Determine the [x, y] coordinate at the center of the cell enclosing the given text.  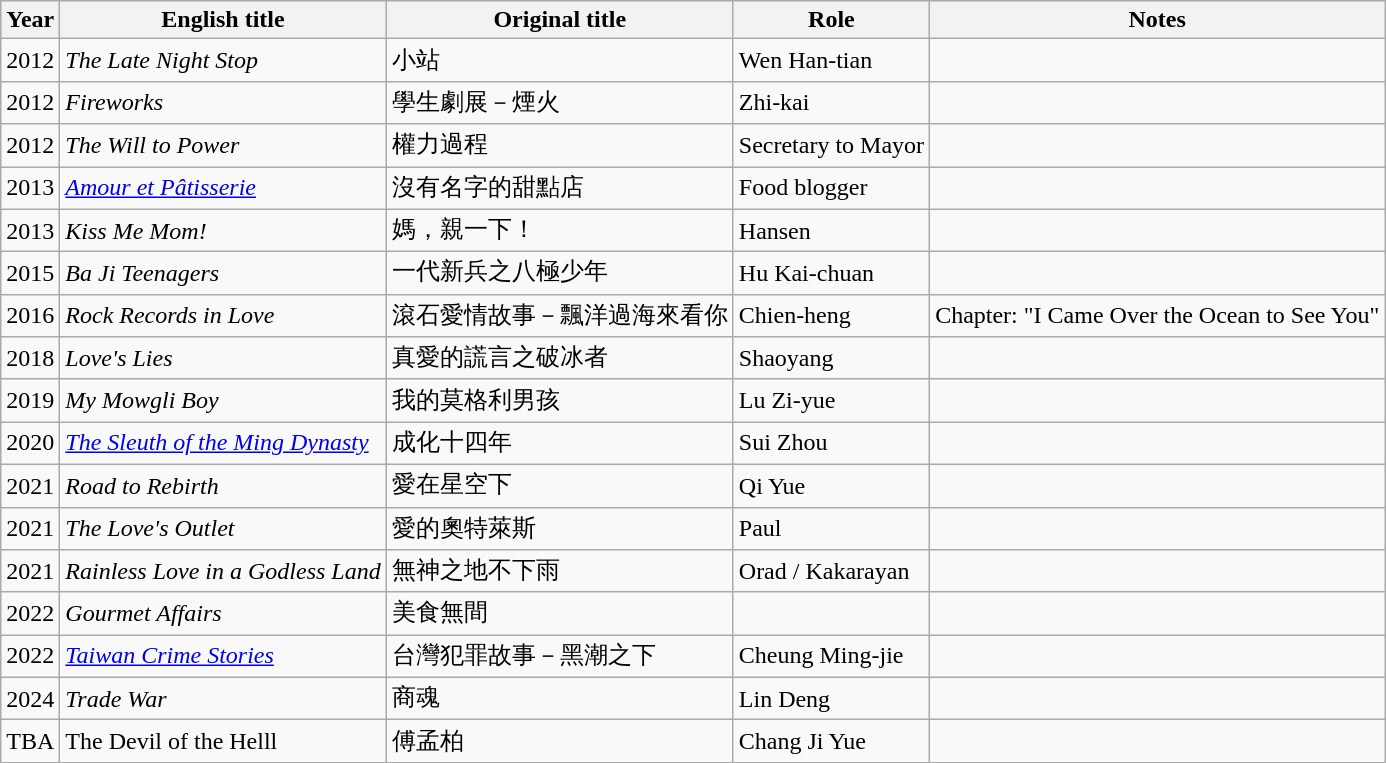
Rock Records in Love [223, 316]
TBA [30, 742]
我的莫格利男孩 [560, 400]
Food blogger [831, 188]
Sui Zhou [831, 444]
Wen Han-tian [831, 60]
2024 [30, 698]
Trade War [223, 698]
My Mowgli Boy [223, 400]
媽，親一下！ [560, 230]
Role [831, 20]
Secretary to Mayor [831, 146]
學生劇展－煙火 [560, 102]
Qi Yue [831, 486]
2019 [30, 400]
Notes [1158, 20]
無神之地不下雨 [560, 572]
Chapter: "I Came Over the Ocean to See You" [1158, 316]
Shaoyang [831, 358]
The Sleuth of the Ming Dynasty [223, 444]
小站 [560, 60]
2020 [30, 444]
The Will to Power [223, 146]
成化十四年 [560, 444]
2015 [30, 274]
權力過程 [560, 146]
真愛的謊言之破冰者 [560, 358]
Love's Lies [223, 358]
Gourmet Affairs [223, 614]
滾石愛情故事－飄洋過海來看你 [560, 316]
Hansen [831, 230]
Taiwan Crime Stories [223, 656]
傅孟柏 [560, 742]
Paul [831, 528]
English title [223, 20]
Amour et Pâtisserie [223, 188]
The Late Night Stop [223, 60]
The Love's Outlet [223, 528]
Zhi-kai [831, 102]
The Devil of the Helll [223, 742]
Chang Ji Yue [831, 742]
Rainless Love in a Godless Land [223, 572]
Orad / Kakarayan [831, 572]
2018 [30, 358]
愛的奧特萊斯 [560, 528]
Hu Kai-chuan [831, 274]
Kiss Me Mom! [223, 230]
Fireworks [223, 102]
Chien-heng [831, 316]
Lin Deng [831, 698]
Cheung Ming-jie [831, 656]
Year [30, 20]
2016 [30, 316]
愛在星空下 [560, 486]
Original title [560, 20]
美食無間 [560, 614]
台灣犯罪故事－黑潮之下 [560, 656]
沒有名字的甜點店 [560, 188]
Ba Ji Teenagers [223, 274]
商魂 [560, 698]
一代新兵之八極少年 [560, 274]
Lu Zi-yue [831, 400]
Road to Rebirth [223, 486]
